Pinpoint the cell where the given text exists, returning its (x, y) midpoint coordinate. 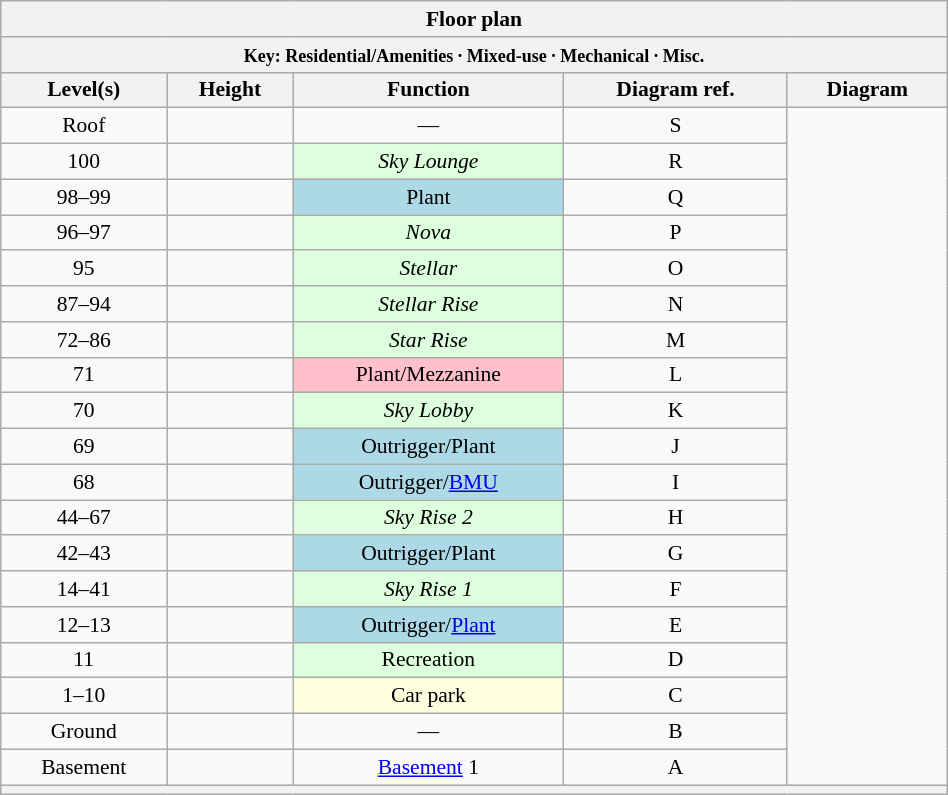
R (676, 162)
Stellar Rise (428, 304)
J (676, 447)
95 (84, 269)
1–10 (84, 696)
M (676, 340)
G (676, 554)
Q (676, 197)
B (676, 732)
87–94 (84, 304)
Star Rise (428, 340)
Sky Lounge (428, 162)
Sky Rise 2 (428, 518)
S (676, 126)
96–97 (84, 233)
L (676, 375)
C (676, 696)
12–13 (84, 625)
Outrigger/BMU (428, 482)
69 (84, 447)
K (676, 411)
Level(s) (84, 90)
Basement 1 (428, 767)
Nova (428, 233)
98–99 (84, 197)
14–41 (84, 589)
100 (84, 162)
Ground (84, 732)
Sky Lobby (428, 411)
Diagram (867, 90)
Sky Rise 1 (428, 589)
Recreation (428, 660)
Floor plan (474, 19)
Stellar (428, 269)
71 (84, 375)
F (676, 589)
Roof (84, 126)
Height (230, 90)
A (676, 767)
N (676, 304)
11 (84, 660)
Basement (84, 767)
Plant/Mezzanine (428, 375)
Car park (428, 696)
I (676, 482)
68 (84, 482)
72–86 (84, 340)
O (676, 269)
D (676, 660)
E (676, 625)
70 (84, 411)
P (676, 233)
H (676, 518)
44–67 (84, 518)
Function (428, 90)
Plant (428, 197)
42–43 (84, 554)
Diagram ref. (676, 90)
Key: Residential/Amenities · Mixed-use · Mechanical · Misc. (474, 55)
